Return [X, Y] of the center of cell containing provided text 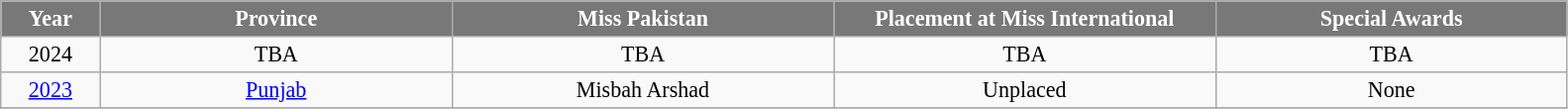
Misbah Arshad [642, 89]
Province [275, 18]
Year [51, 18]
Punjab [275, 89]
2023 [51, 89]
Unplaced [1024, 89]
2024 [51, 54]
Miss Pakistan [642, 18]
Special Awards [1391, 18]
None [1391, 89]
Placement at Miss International [1024, 18]
